Pinpoint the cell where the given text exists, returning its [x, y] midpoint coordinate. 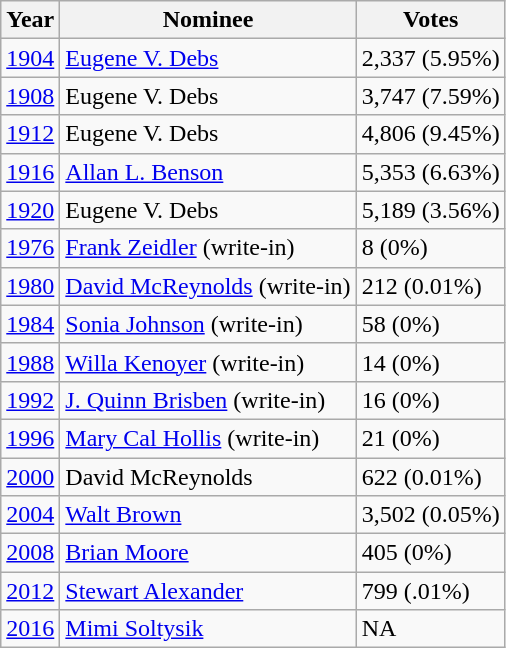
8 (0%) [430, 248]
Mary Cal Hollis (write-in) [208, 438]
1980 [30, 286]
2,337 (5.95%) [430, 58]
2012 [30, 591]
Frank Zeidler (write-in) [208, 248]
622 (0.01%) [430, 477]
14 (0%) [430, 362]
2004 [30, 515]
David McReynolds (write-in) [208, 286]
58 (0%) [430, 324]
1908 [30, 96]
4,806 (9.45%) [430, 134]
J. Quinn Brisben (write-in) [208, 400]
1916 [30, 172]
799 (.01%) [430, 591]
5,353 (6.63%) [430, 172]
Nominee [208, 20]
3,502 (0.05%) [430, 515]
3,747 (7.59%) [430, 96]
2016 [30, 629]
1920 [30, 210]
405 (0%) [430, 553]
1988 [30, 362]
1912 [30, 134]
Votes [430, 20]
David McReynolds [208, 477]
Allan L. Benson [208, 172]
Willa Kenoyer (write-in) [208, 362]
1984 [30, 324]
Year [30, 20]
Stewart Alexander [208, 591]
212 (0.01%) [430, 286]
2000 [30, 477]
Walt Brown [208, 515]
NA [430, 629]
Brian Moore [208, 553]
1976 [30, 248]
1996 [30, 438]
Sonia Johnson (write-in) [208, 324]
1904 [30, 58]
Mimi Soltysik [208, 629]
21 (0%) [430, 438]
16 (0%) [430, 400]
2008 [30, 553]
1992 [30, 400]
5,189 (3.56%) [430, 210]
